From the cell containing the given text, extract its center point as (X, Y) coordinate. 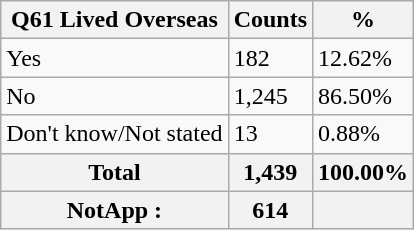
13 (270, 134)
Counts (270, 20)
1,245 (270, 96)
182 (270, 58)
Don't know/Not stated (114, 134)
86.50% (364, 96)
0.88% (364, 134)
12.62% (364, 58)
Yes (114, 58)
614 (270, 210)
No (114, 96)
1,439 (270, 172)
Total (114, 172)
100.00% (364, 172)
NotApp : (114, 210)
% (364, 20)
Q61 Lived Overseas (114, 20)
